Determine the (x, y) coordinate at the center of the cell enclosing the given text.  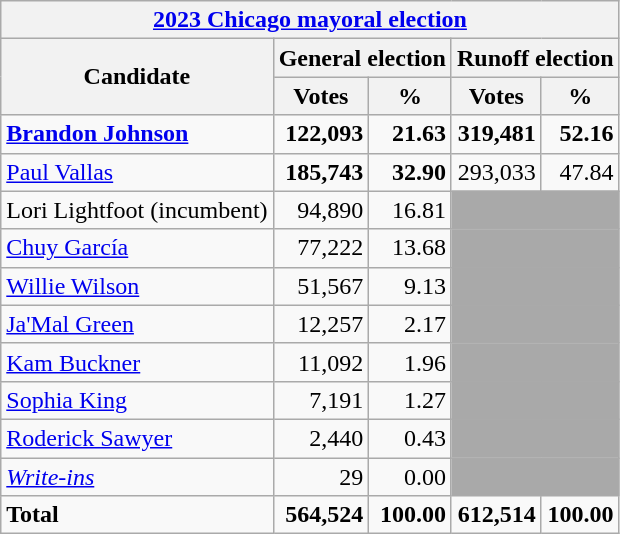
2023 Chicago mayoral election (310, 20)
Willie Wilson (137, 286)
Total (137, 515)
Ja'Mal Green (137, 324)
21.63 (410, 134)
0.00 (410, 477)
7,191 (321, 400)
Roderick Sawyer (137, 438)
9.13 (410, 286)
11,092 (321, 362)
12,257 (321, 324)
319,481 (496, 134)
122,093 (321, 134)
185,743 (321, 172)
2.17 (410, 324)
16.81 (410, 210)
1.27 (410, 400)
Paul Vallas (137, 172)
Runoff election (535, 58)
0.43 (410, 438)
51,567 (321, 286)
32.90 (410, 172)
293,033 (496, 172)
13.68 (410, 248)
52.16 (580, 134)
Kam Buckner (137, 362)
1.96 (410, 362)
29 (321, 477)
77,222 (321, 248)
564,524 (321, 515)
47.84 (580, 172)
Write-ins (137, 477)
Sophia King (137, 400)
Chuy García (137, 248)
612,514 (496, 515)
General election (362, 58)
Candidate (137, 77)
Lori Lightfoot (incumbent) (137, 210)
Brandon Johnson (137, 134)
94,890 (321, 210)
2,440 (321, 438)
